Determine the (x, y) coordinate at the center of the cell enclosing the given text.  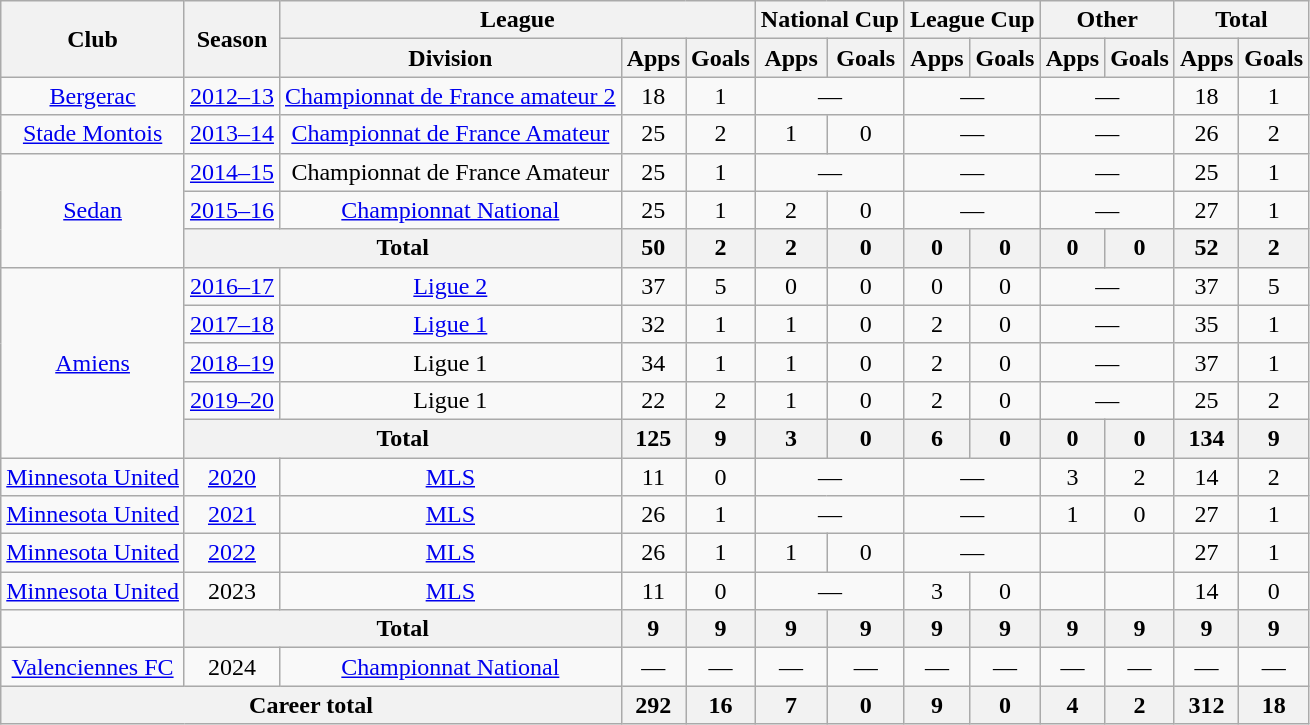
2017–18 (232, 324)
Amiens (93, 362)
League (518, 20)
Division (451, 58)
Sedan (93, 210)
2014–15 (232, 172)
50 (653, 248)
2020 (232, 477)
6 (936, 438)
35 (1206, 324)
Stade Montois (93, 134)
312 (1206, 705)
Championnat de France amateur 2 (451, 96)
Season (232, 39)
Other (1107, 20)
4 (1072, 705)
2015–16 (232, 210)
Career total (311, 705)
League Cup (972, 20)
National Cup (830, 20)
2022 (232, 553)
Valenciennes FC (93, 667)
2023 (232, 591)
16 (721, 705)
Club (93, 39)
52 (1206, 248)
2018–19 (232, 362)
125 (653, 438)
32 (653, 324)
7 (791, 705)
2012–13 (232, 96)
2021 (232, 515)
292 (653, 705)
2024 (232, 667)
2013–14 (232, 134)
2016–17 (232, 286)
34 (653, 362)
Bergerac (93, 96)
22 (653, 400)
2019–20 (232, 400)
134 (1206, 438)
Ligue 2 (451, 286)
